Pinpoint the cell where the given text exists, returning its [X, Y] midpoint coordinate. 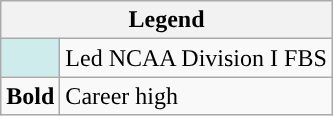
Bold [30, 96]
Led NCAA Division I FBS [196, 58]
Legend [167, 20]
Career high [196, 96]
